Determine the [x, y] coordinate at the center of the cell enclosing the given text.  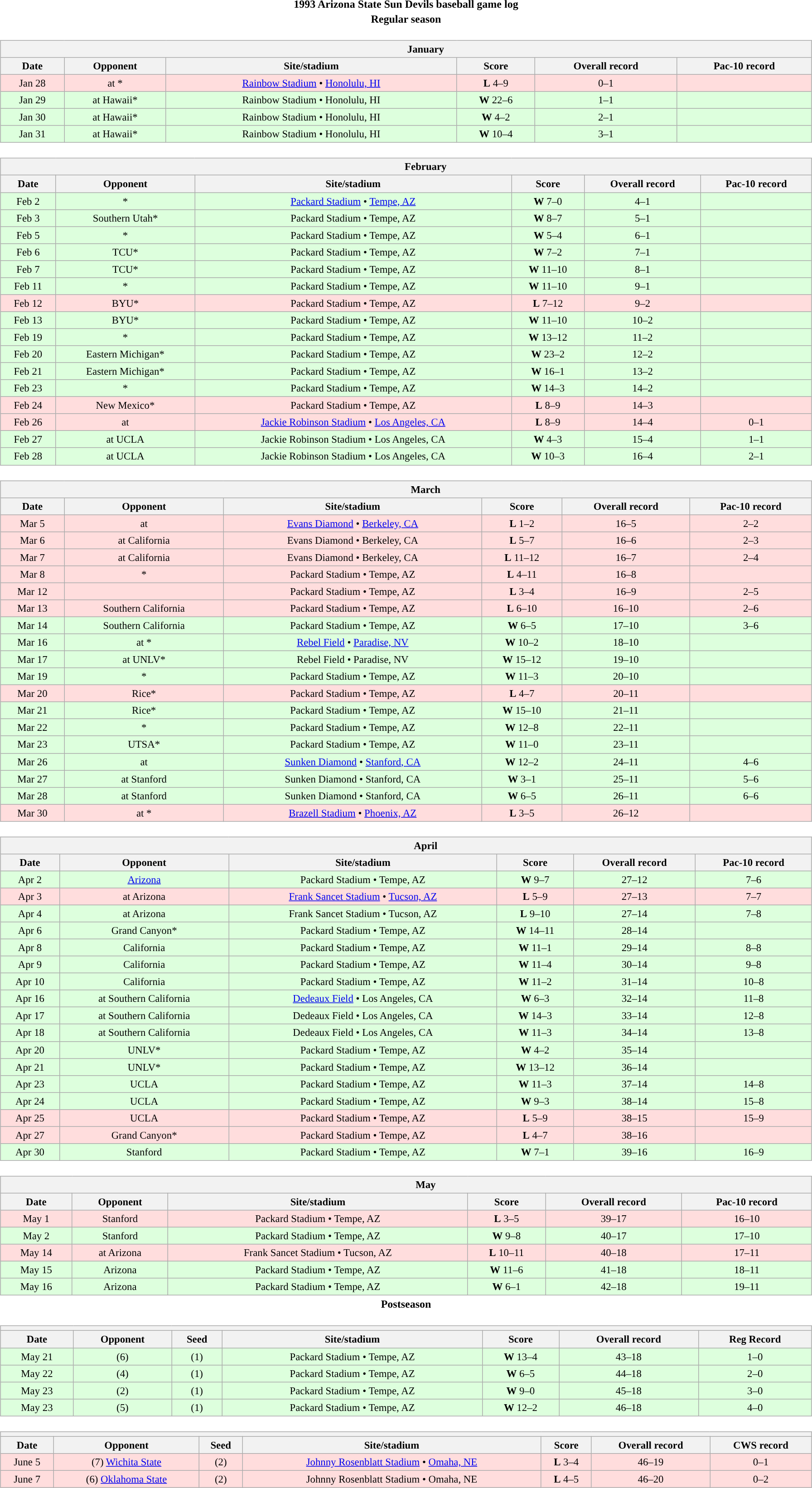
January [406, 49]
15–9 [754, 1118]
36–14 [634, 1067]
18–11 [747, 1270]
Apr 2 [30, 879]
15–8 [754, 1101]
W 8–7 [548, 218]
Feb 5 [28, 235]
13–2 [643, 371]
UTSA* [144, 744]
42–18 [614, 1287]
Feb 3 [28, 218]
Mar 17 [33, 659]
Reg Record [755, 1339]
Jan 29 [33, 100]
Feb 2 [28, 201]
40–18 [614, 1253]
16–5 [626, 523]
Apr 21 [30, 1067]
W 9–8 [507, 1236]
W 3–1 [522, 779]
Apr 23 [30, 1084]
Apr 6 [30, 931]
L 4–5 [566, 1479]
7–7 [754, 897]
14–8 [754, 1084]
Jan 31 [33, 134]
L 1–2 [522, 523]
February [406, 167]
2–3 [751, 540]
W 6–1 [507, 1287]
4–6 [751, 762]
Mar 8 [33, 574]
29–14 [634, 947]
Mar 27 [33, 779]
35–14 [634, 1050]
10–2 [643, 320]
(6) [122, 1356]
38–16 [634, 1135]
9–2 [643, 303]
4–1 [643, 201]
Apr 9 [30, 965]
14–2 [643, 388]
6–6 [751, 796]
39–17 [614, 1219]
Apr 8 [30, 947]
Mar 13 [33, 609]
Apr 18 [30, 1033]
16–6 [626, 540]
Feb 20 [28, 354]
2–0 [755, 1373]
May [406, 1185]
Jan 28 [33, 83]
March [406, 489]
21–11 [626, 710]
6–1 [643, 235]
Mar 6 [33, 540]
24–11 [626, 762]
7–6 [754, 879]
2–6 [751, 609]
27–13 [634, 897]
L 9–10 [535, 913]
(7) Wichita State [127, 1462]
W 23–2 [548, 354]
May 15 [36, 1270]
(4) [122, 1373]
7–1 [643, 252]
40–17 [614, 1236]
5–1 [643, 218]
3–0 [755, 1391]
W 9–3 [535, 1101]
31–14 [634, 982]
0–2 [761, 1479]
46–20 [651, 1479]
30–14 [634, 965]
3–6 [751, 625]
April [406, 845]
28–14 [634, 931]
(6) Oklahoma State [127, 1479]
Feb 21 [28, 371]
W 4–3 [548, 440]
16–7 [626, 557]
16–4 [643, 456]
46–19 [651, 1462]
Feb 6 [28, 252]
11–8 [754, 999]
W 12–8 [522, 728]
May 2 [36, 1236]
19–10 [626, 659]
9–1 [643, 286]
1–0 [755, 1356]
Apr 17 [30, 1016]
New Mexico* [125, 406]
W 15–12 [522, 659]
2–5 [751, 591]
W 14–11 [535, 931]
27–14 [634, 913]
Mar 20 [33, 694]
39–16 [634, 1152]
Apr 4 [30, 913]
14–3 [643, 406]
L 5–7 [522, 540]
W 9–7 [535, 879]
33–14 [634, 1016]
Feb 13 [28, 320]
46–18 [629, 1407]
W 11–0 [522, 744]
Feb 12 [28, 303]
W 10–2 [522, 643]
20–11 [626, 694]
May 14 [36, 1253]
Apr 25 [30, 1118]
5–6 [751, 779]
Brazell Stadium • Phoenix, AZ [353, 813]
Mar 23 [33, 744]
Apr 10 [30, 982]
W 7–1 [535, 1152]
10–8 [754, 982]
19–11 [747, 1287]
Mar 12 [33, 591]
22–11 [626, 728]
June 7 [27, 1479]
26–12 [626, 813]
at UNLV* [144, 659]
23–11 [626, 744]
W 13–4 [520, 1356]
26–11 [626, 796]
W 7–0 [548, 201]
W 11–6 [507, 1270]
W 9–0 [520, 1391]
13–8 [754, 1033]
May 22 [37, 1373]
Feb 7 [28, 269]
Mar 5 [33, 523]
L 10–11 [507, 1253]
7–8 [754, 913]
37–14 [634, 1084]
L 4–11 [522, 574]
Feb 23 [28, 388]
2–2 [751, 523]
CWS record [761, 1445]
38–15 [634, 1118]
12–2 [643, 354]
Feb 19 [28, 337]
(5) [122, 1407]
Mar 26 [33, 762]
Mar 21 [33, 710]
W 10–3 [548, 456]
Apr 3 [30, 897]
W 10–4 [496, 134]
11–2 [643, 337]
8–8 [754, 947]
W 5–4 [548, 235]
May 21 [37, 1356]
43–18 [629, 1356]
Feb 11 [28, 286]
12–8 [754, 1016]
15–4 [643, 440]
25–11 [626, 779]
Mar 30 [33, 813]
W 11–2 [535, 982]
W 11–1 [535, 947]
20–10 [626, 676]
W 22–6 [496, 100]
38–14 [634, 1101]
14–4 [643, 422]
W 7–2 [548, 252]
17–11 [747, 1253]
Mar 14 [33, 625]
Mar 22 [33, 728]
4–0 [755, 1407]
W 15–10 [522, 710]
27–12 [634, 879]
L 7–12 [548, 303]
L 6–10 [522, 609]
Feb 27 [28, 440]
44–18 [629, 1373]
2–4 [751, 557]
Jan 30 [33, 117]
32–14 [634, 999]
L 4–9 [496, 83]
Apr 20 [30, 1050]
L 11–12 [522, 557]
Feb 26 [28, 422]
Apr 16 [30, 999]
W 11–4 [535, 965]
18–10 [626, 643]
May 1 [36, 1219]
W 6–3 [535, 999]
Mar 28 [33, 796]
3–1 [605, 134]
Apr 30 [30, 1152]
Feb 28 [28, 456]
9–8 [754, 965]
8–1 [643, 269]
Mar 19 [33, 676]
W 16–1 [548, 371]
Mar 16 [33, 643]
May 16 [36, 1287]
Southern Utah* [125, 218]
Apr 27 [30, 1135]
June 5 [27, 1462]
45–18 [629, 1391]
Mar 7 [33, 557]
41–18 [614, 1270]
16–8 [626, 574]
Feb 24 [28, 406]
Apr 24 [30, 1101]
34–14 [634, 1033]
